Determine the (X, Y) coordinate at the center of the cell enclosing the given text.  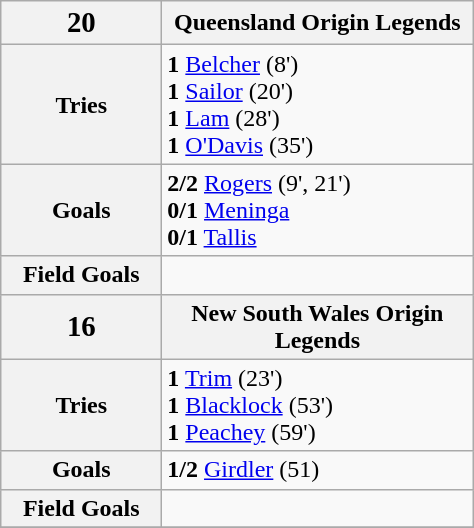
New South Wales Origin Legends (318, 326)
1 Trim (23')1 Blacklock (53')1 Peachey (59') (318, 405)
1/2 Girdler (51) (318, 470)
Queensland Origin Legends (318, 23)
16 (82, 326)
2/2 Rogers (9', 21')0/1 Meninga0/1 Tallis (318, 210)
1 Belcher (8')1 Sailor (20')1 Lam (28')1 O'Davis (35') (318, 104)
20 (82, 23)
